Locate the cell with the specified text and output its [x, y] center coordinate. 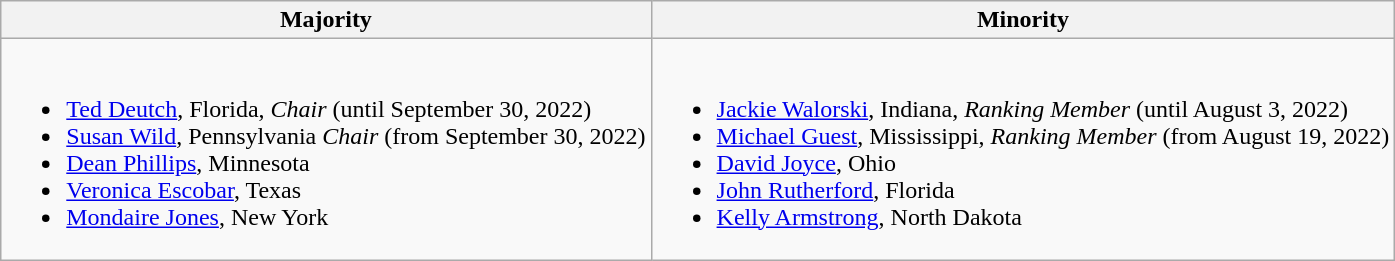
Minority [1023, 20]
Majority [326, 20]
